For the text-containing cell, return its midpoint in [X, Y] coordinate format. 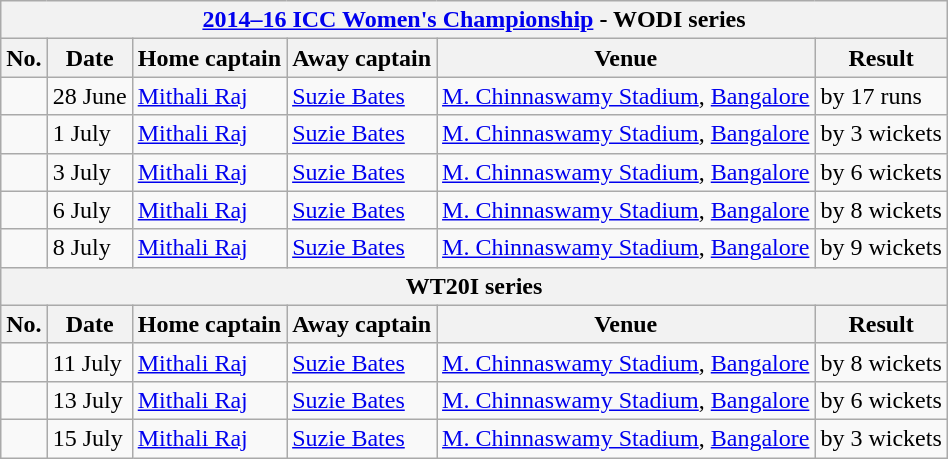
15 July [90, 438]
by 17 runs [881, 96]
6 July [90, 210]
1 July [90, 134]
by 9 wickets [881, 248]
8 July [90, 248]
2014–16 ICC Women's Championship - WODI series [474, 20]
28 June [90, 96]
13 July [90, 400]
WT20I series [474, 286]
3 July [90, 172]
11 July [90, 362]
